Pinpoint the cell where the given text exists, returning its [X, Y] midpoint coordinate. 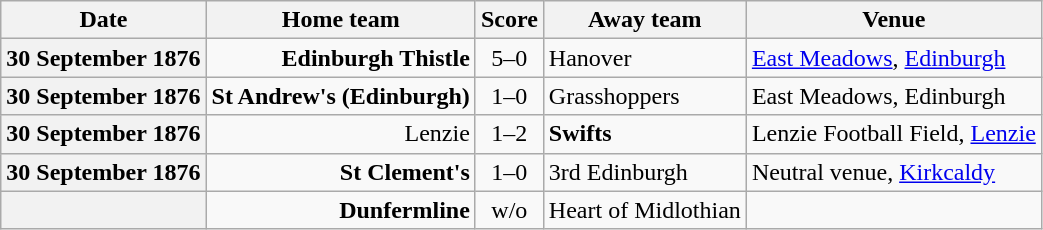
w/o [509, 210]
5–0 [509, 58]
Home team [340, 20]
Grasshoppers [644, 96]
Edinburgh Thistle [340, 58]
Dunfermline [340, 210]
St Andrew's (Edinburgh) [340, 96]
Swifts [644, 134]
3rd Edinburgh [644, 172]
Lenzie Football Field, Lenzie [894, 134]
Away team [644, 20]
Venue [894, 20]
1–2 [509, 134]
St Clement's [340, 172]
Hanover [644, 58]
Heart of Midlothian [644, 210]
Neutral venue, Kirkcaldy [894, 172]
Lenzie [340, 134]
Score [509, 20]
Date [104, 20]
